Determine the [x, y] coordinate at the center of the cell enclosing the given text.  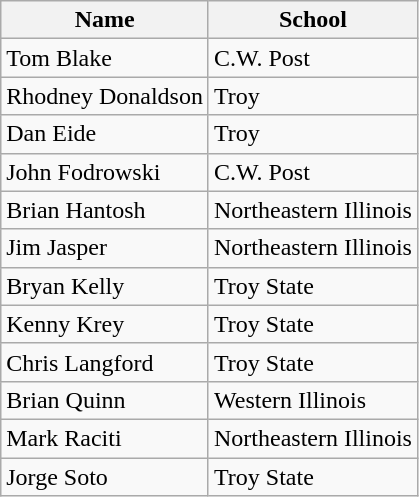
John Fodrowski [105, 172]
Dan Eide [105, 134]
School [312, 20]
Chris Langford [105, 362]
Western Illinois [312, 400]
Brian Quinn [105, 400]
Bryan Kelly [105, 286]
Mark Raciti [105, 438]
Brian Hantosh [105, 210]
Jorge Soto [105, 477]
Kenny Krey [105, 324]
Tom Blake [105, 58]
Name [105, 20]
Rhodney Donaldson [105, 96]
Jim Jasper [105, 248]
